Find where the given text appears and provide that cell's center as [X, Y] coordinate. 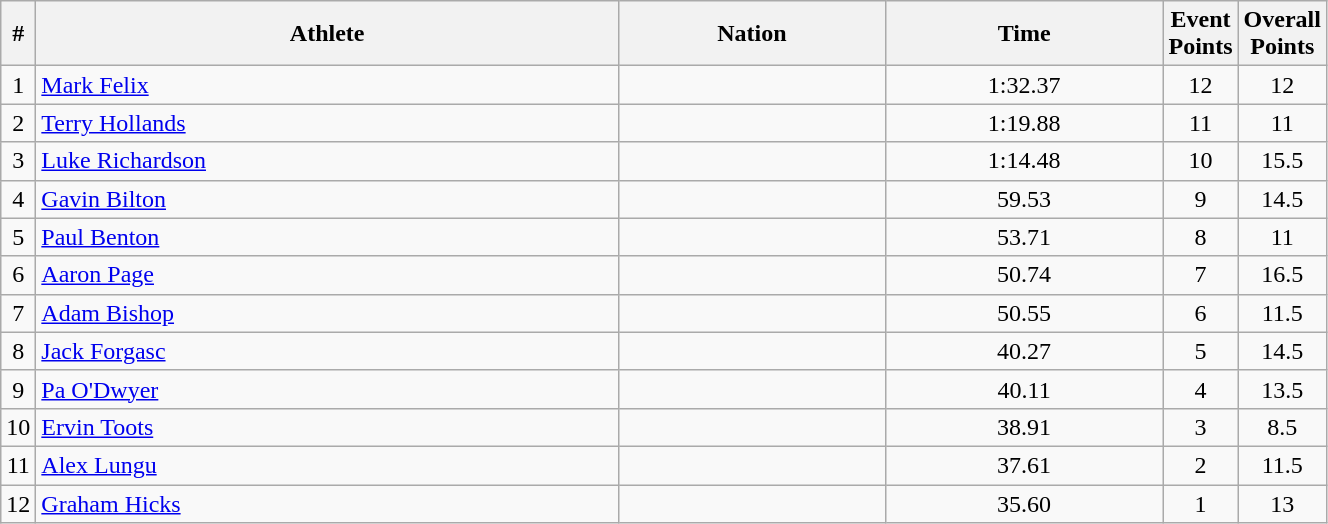
40.27 [1024, 351]
13 [1282, 503]
15.5 [1282, 161]
50.55 [1024, 313]
Ervin Toots [328, 427]
1:19.88 [1024, 123]
50.74 [1024, 275]
Mark Felix [328, 85]
Time [1024, 34]
59.53 [1024, 199]
40.11 [1024, 389]
Adam Bishop [328, 313]
53.71 [1024, 237]
Graham Hicks [328, 503]
13.5 [1282, 389]
# [18, 34]
37.61 [1024, 465]
8.5 [1282, 427]
Nation [752, 34]
1:14.48 [1024, 161]
Event Points [1200, 34]
Luke Richardson [328, 161]
Aaron Page [328, 275]
Athlete [328, 34]
Jack Forgasc [328, 351]
Alex Lungu [328, 465]
35.60 [1024, 503]
Overall Points [1282, 34]
Terry Hollands [328, 123]
Paul Benton [328, 237]
1:32.37 [1024, 85]
38.91 [1024, 427]
16.5 [1282, 275]
Pa O'Dwyer [328, 389]
Gavin Bilton [328, 199]
